Provide the [x, y] coordinate of the cell's center where the given text is located.  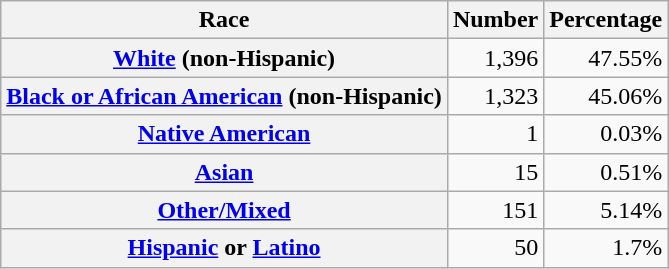
47.55% [606, 58]
White (non-Hispanic) [224, 58]
1.7% [606, 248]
Number [495, 20]
1 [495, 134]
Asian [224, 172]
5.14% [606, 210]
0.03% [606, 134]
151 [495, 210]
1,396 [495, 58]
Hispanic or Latino [224, 248]
0.51% [606, 172]
45.06% [606, 96]
Race [224, 20]
15 [495, 172]
Native American [224, 134]
Percentage [606, 20]
50 [495, 248]
Black or African American (non-Hispanic) [224, 96]
Other/Mixed [224, 210]
1,323 [495, 96]
